For the text-containing cell, return its midpoint in [x, y] coordinate format. 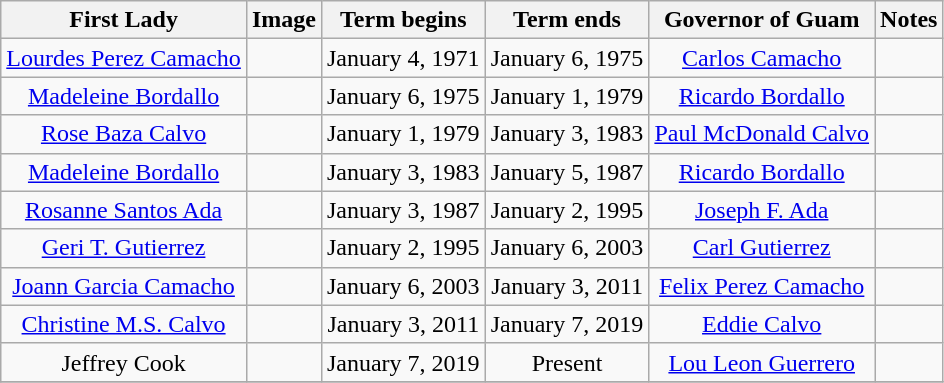
Term begins [403, 20]
Term ends [567, 20]
Jeffrey Cook [124, 362]
Carl Gutierrez [762, 248]
Joann Garcia Camacho [124, 286]
Geri T. Gutierrez [124, 248]
Rose Baza Calvo [124, 134]
Rosanne Santos Ada [124, 210]
Notes [909, 20]
Joseph F. Ada [762, 210]
Paul McDonald Calvo [762, 134]
Governor of Guam [762, 20]
First Lady [124, 20]
January 3, 1987 [403, 210]
Eddie Calvo [762, 324]
Lourdes Perez Camacho [124, 58]
Lou Leon Guerrero [762, 362]
Present [567, 362]
Christine M.S. Calvo [124, 324]
Felix Perez Camacho [762, 286]
January 5, 1987 [567, 172]
January 4, 1971 [403, 58]
Image [284, 20]
Carlos Camacho [762, 58]
